Locate the cell with the specified text and output its (X, Y) center coordinate. 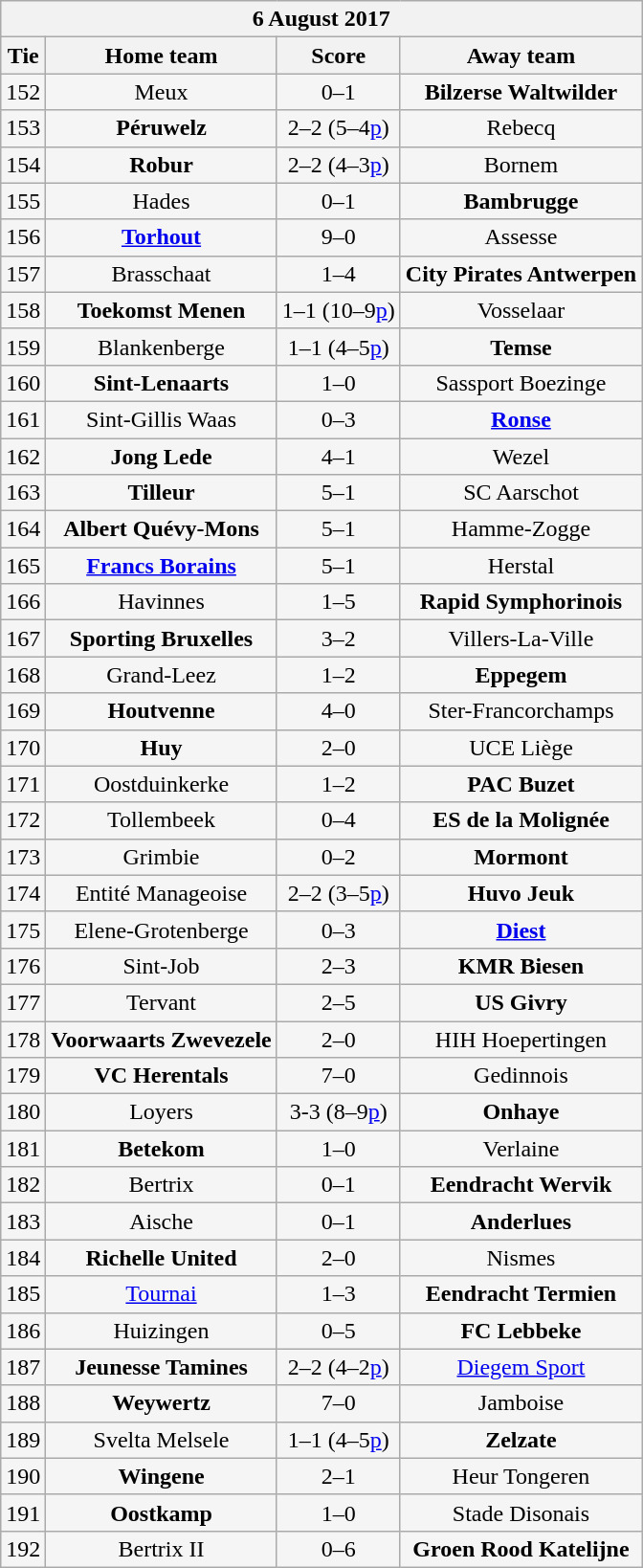
176 (23, 966)
179 (23, 1076)
182 (23, 1185)
Sint-Gillis Waas (161, 419)
Bornem (521, 165)
Sporting Bruxelles (161, 638)
Eppegem (521, 675)
174 (23, 893)
Diest (521, 930)
Away team (521, 56)
2–2 (4–3p) (339, 165)
178 (23, 1039)
Ronse (521, 419)
190 (23, 1476)
Elene-Grotenberge (161, 930)
FC Lebbeke (521, 1331)
Heur Tongeren (521, 1476)
163 (23, 493)
Herstal (521, 566)
191 (23, 1512)
Péruwelz (161, 128)
Groen Rood Katelijne (521, 1549)
170 (23, 748)
Tollembeek (161, 820)
Betekom (161, 1149)
SC Aarschot (521, 493)
Tournai (161, 1294)
3–2 (339, 638)
171 (23, 784)
Stade Disonais (521, 1512)
Huy (161, 748)
VC Herentals (161, 1076)
188 (23, 1403)
US Givry (521, 1002)
Sassport Boezinge (521, 383)
162 (23, 457)
173 (23, 857)
2–2 (5–4p) (339, 128)
2–2 (3–5p) (339, 893)
Francs Borains (161, 566)
Tilleur (161, 493)
Mormont (521, 857)
Huizingen (161, 1331)
Score (339, 56)
6 August 2017 (321, 19)
Jong Lede (161, 457)
Grimbie (161, 857)
Sint-Job (161, 966)
Verlaine (521, 1149)
166 (23, 602)
156 (23, 237)
Vosselaar (521, 310)
UCE Liège (521, 748)
Bambrugge (521, 201)
153 (23, 128)
Meux (161, 92)
Albert Quévy-Mons (161, 529)
157 (23, 274)
Oostduinkerke (161, 784)
Eendracht Termien (521, 1294)
HIH Hoepertingen (521, 1039)
Weywertz (161, 1403)
154 (23, 165)
152 (23, 92)
Villers-La-Ville (521, 638)
Rapid Symphorinois (521, 602)
187 (23, 1367)
1–3 (339, 1294)
Nismes (521, 1258)
Toekomst Menen (161, 310)
0–4 (339, 820)
Bilzerse Waltwilder (521, 92)
Gedinnois (521, 1076)
1–1 (10–9p) (339, 310)
Wingene (161, 1476)
167 (23, 638)
1–5 (339, 602)
Jamboise (521, 1403)
184 (23, 1258)
2–2 (4–2p) (339, 1367)
0–2 (339, 857)
Wezel (521, 457)
Zelzate (521, 1440)
Robur (161, 165)
Svelta Melsele (161, 1440)
192 (23, 1549)
Houtvenne (161, 711)
Assesse (521, 237)
1–4 (339, 274)
Onhaye (521, 1112)
2–5 (339, 1002)
181 (23, 1149)
186 (23, 1331)
165 (23, 566)
Hamme-Zogge (521, 529)
Oostkamp (161, 1512)
155 (23, 201)
Richelle United (161, 1258)
169 (23, 711)
175 (23, 930)
164 (23, 529)
Anderlues (521, 1221)
Brasschaat (161, 274)
158 (23, 310)
185 (23, 1294)
9–0 (339, 237)
160 (23, 383)
183 (23, 1221)
172 (23, 820)
ES de la Molignée (521, 820)
Blankenberge (161, 347)
180 (23, 1112)
Temse (521, 347)
Entité Manageoise (161, 893)
159 (23, 347)
Rebecq (521, 128)
177 (23, 1002)
Huvo Jeuk (521, 893)
City Pirates Antwerpen (521, 274)
3-3 (8–9p) (339, 1112)
Diegem Sport (521, 1367)
2–3 (339, 966)
Home team (161, 56)
KMR Biesen (521, 966)
Tervant (161, 1002)
Aische (161, 1221)
Eendracht Wervik (521, 1185)
168 (23, 675)
0–6 (339, 1549)
0–5 (339, 1331)
161 (23, 419)
Bertrix (161, 1185)
Bertrix II (161, 1549)
Havinnes (161, 602)
Loyers (161, 1112)
189 (23, 1440)
4–1 (339, 457)
Torhout (161, 237)
Ster-Francorchamps (521, 711)
Jeunesse Tamines (161, 1367)
Hades (161, 201)
4–0 (339, 711)
2–1 (339, 1476)
Sint-Lenaarts (161, 383)
Voorwaarts Zwevezele (161, 1039)
PAC Buzet (521, 784)
Grand-Leez (161, 675)
Tie (23, 56)
